Pinpoint the cell where the given text exists, returning its [X, Y] midpoint coordinate. 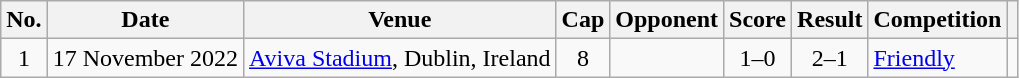
Venue [400, 20]
1–0 [758, 58]
Aviva Stadium, Dublin, Ireland [400, 58]
Opponent [667, 20]
Competition [938, 20]
Result [830, 20]
8 [583, 58]
1 [24, 58]
17 November 2022 [145, 58]
Date [145, 20]
Cap [583, 20]
No. [24, 20]
Friendly [938, 58]
2–1 [830, 58]
Score [758, 20]
